Pinpoint the cell where the given text exists, returning its (X, Y) midpoint coordinate. 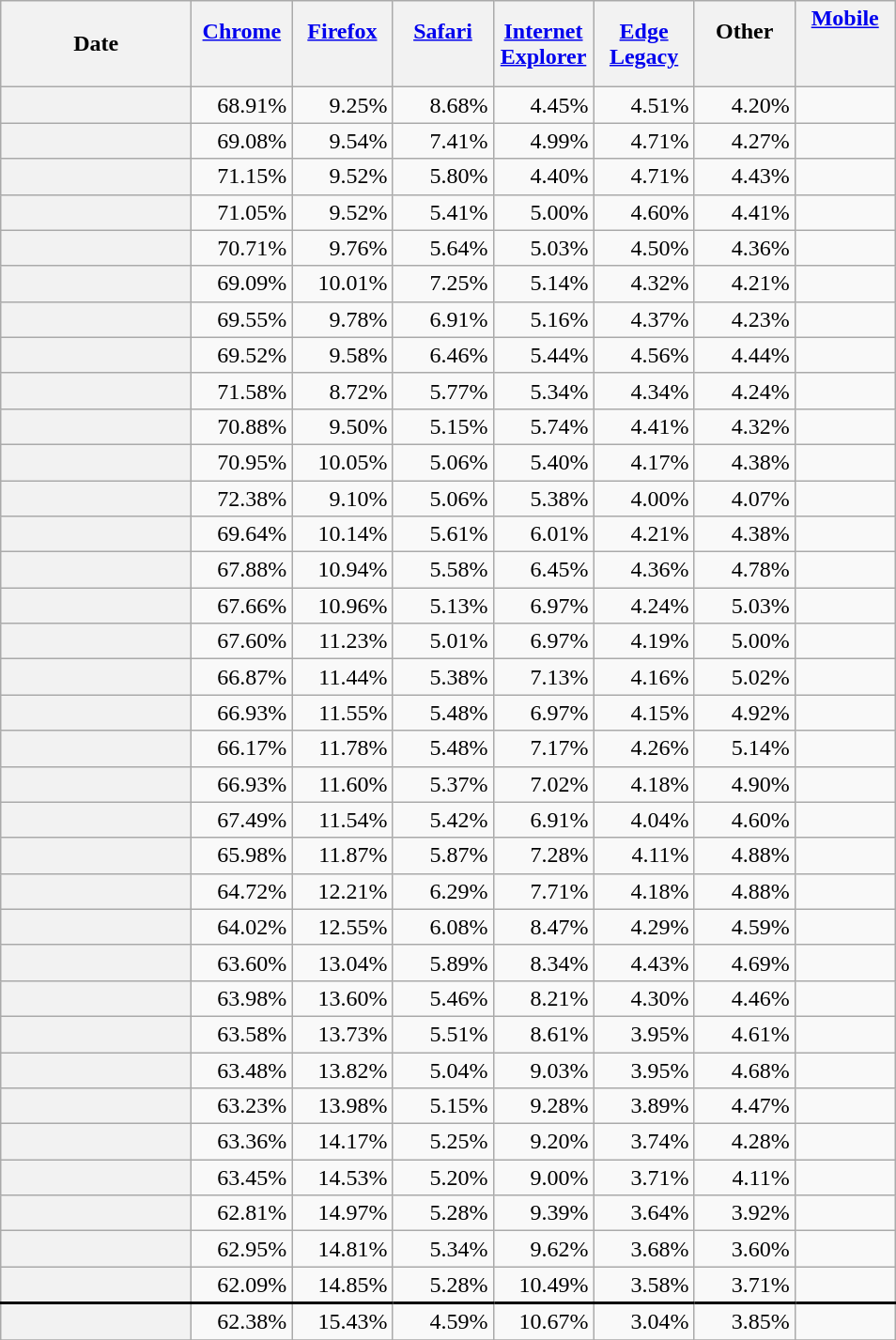
3.85% (744, 1322)
12.21% (342, 891)
10.01% (342, 284)
62.09% (242, 1285)
69.08% (242, 141)
63.23% (242, 1106)
4.92% (744, 713)
67.88% (242, 570)
63.48% (242, 1070)
4.23% (744, 319)
3.64% (644, 1213)
4.04% (644, 820)
4.28% (744, 1142)
4.56% (644, 355)
5.20% (443, 1178)
62.95% (242, 1249)
9.28% (543, 1106)
4.30% (644, 998)
7.25% (443, 284)
3.58% (644, 1285)
8.21% (543, 998)
4.78% (744, 570)
7.41% (443, 141)
5.40% (543, 462)
9.50% (342, 426)
13.04% (342, 963)
72.38% (242, 499)
5.41% (443, 212)
64.02% (242, 927)
6.08% (443, 927)
4.26% (644, 748)
67.49% (242, 820)
4.00% (644, 499)
5.02% (744, 677)
5.25% (443, 1142)
9.76% (342, 248)
9.00% (543, 1178)
15.43% (342, 1322)
9.20% (543, 1142)
Other (744, 44)
5.01% (443, 641)
4.44% (744, 355)
11.54% (342, 820)
8.68% (443, 105)
4.07% (744, 499)
7.02% (543, 784)
7.28% (543, 855)
69.64% (242, 534)
4.99% (543, 141)
8.61% (543, 1034)
4.17% (644, 462)
67.60% (242, 641)
7.13% (543, 677)
4.51% (644, 105)
EdgeLegacy (644, 44)
7.71% (543, 891)
13.98% (342, 1106)
5.16% (543, 319)
3.60% (744, 1249)
9.62% (543, 1249)
66.17% (242, 748)
4.16% (644, 677)
Mobile (845, 44)
12.55% (342, 927)
8.47% (543, 927)
5.77% (443, 391)
63.36% (242, 1142)
69.52% (242, 355)
9.03% (543, 1070)
9.54% (342, 141)
11.87% (342, 855)
5.89% (443, 963)
4.46% (744, 998)
5.80% (443, 177)
10.96% (342, 606)
4.20% (744, 105)
5.64% (443, 248)
4.69% (744, 963)
63.60% (242, 963)
4.61% (744, 1034)
3.89% (644, 1106)
5.42% (443, 820)
64.72% (242, 891)
63.58% (242, 1034)
11.55% (342, 713)
7.17% (543, 748)
6.46% (443, 355)
4.40% (543, 177)
9.10% (342, 499)
5.37% (443, 784)
13.60% (342, 998)
5.61% (443, 534)
69.09% (242, 284)
4.37% (644, 319)
10.14% (342, 534)
5.51% (443, 1034)
5.58% (443, 570)
14.81% (342, 1249)
4.15% (644, 713)
5.04% (443, 1070)
70.95% (242, 462)
13.73% (342, 1034)
8.34% (543, 963)
71.15% (242, 177)
9.58% (342, 355)
11.78% (342, 748)
67.66% (242, 606)
68.91% (242, 105)
65.98% (242, 855)
11.44% (342, 677)
4.90% (744, 784)
9.25% (342, 105)
11.23% (342, 641)
5.44% (543, 355)
Chrome (242, 44)
6.45% (543, 570)
4.45% (543, 105)
14.53% (342, 1178)
6.29% (443, 891)
Firefox (342, 44)
66.87% (242, 677)
14.85% (342, 1285)
6.01% (543, 534)
Safari (443, 44)
70.71% (242, 248)
4.34% (644, 391)
63.45% (242, 1178)
4.47% (744, 1106)
5.87% (443, 855)
10.67% (543, 1322)
63.98% (242, 998)
8.72% (342, 391)
62.38% (242, 1322)
InternetExplorer (543, 44)
11.60% (342, 784)
10.49% (543, 1285)
3.74% (644, 1142)
10.05% (342, 462)
70.88% (242, 426)
5.74% (543, 426)
4.27% (744, 141)
13.82% (342, 1070)
4.19% (644, 641)
9.39% (543, 1213)
71.05% (242, 212)
10.94% (342, 570)
69.55% (242, 319)
4.29% (644, 927)
71.58% (242, 391)
Date (96, 44)
14.97% (342, 1213)
5.46% (443, 998)
9.78% (342, 319)
4.68% (744, 1070)
14.17% (342, 1142)
5.13% (443, 606)
3.92% (744, 1213)
3.04% (644, 1322)
62.81% (242, 1213)
4.50% (644, 248)
3.68% (644, 1249)
